Find where the given text appears and provide that cell's center as (x, y) coordinate. 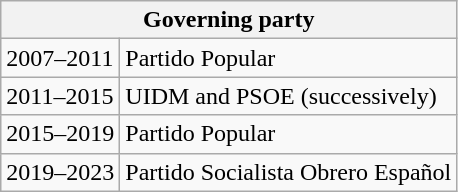
2019–2023 (60, 172)
UIDM and PSOE (successively) (288, 96)
Governing party (229, 20)
2011–2015 (60, 96)
Partido Socialista Obrero Español (288, 172)
2015–2019 (60, 134)
2007–2011 (60, 58)
